Extract the (x, y) coordinate from the center of the cell holding the provided text.  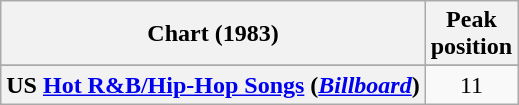
US Hot R&B/Hip-Hop Songs (Billboard) (213, 85)
Peakposition (471, 34)
11 (471, 85)
Chart (1983) (213, 34)
